Scan for the cell matching the given text and deliver its [X, Y] coordinate at center. 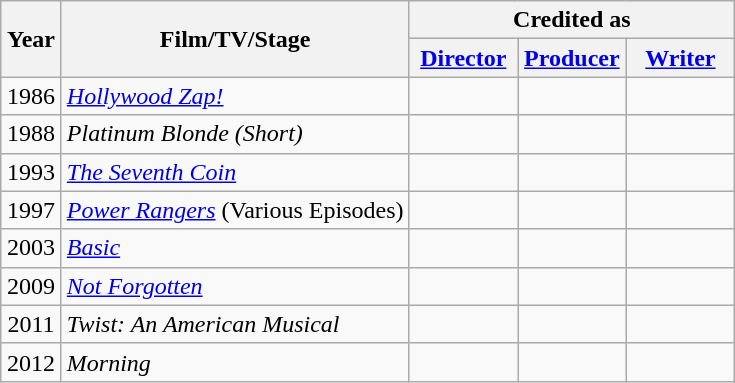
Writer [680, 58]
Producer [572, 58]
1993 [32, 172]
Credited as [572, 20]
Platinum Blonde (Short) [235, 134]
1988 [32, 134]
1986 [32, 96]
2003 [32, 248]
Twist: An American Musical [235, 324]
Basic [235, 248]
1997 [32, 210]
Director [464, 58]
Year [32, 39]
Hollywood Zap! [235, 96]
Morning [235, 362]
2009 [32, 286]
Not Forgotten [235, 286]
Power Rangers (Various Episodes) [235, 210]
The Seventh Coin [235, 172]
Film/TV/Stage [235, 39]
2011 [32, 324]
2012 [32, 362]
